Detect which cell encompasses the target text, then output its (X, Y) center coordinate. 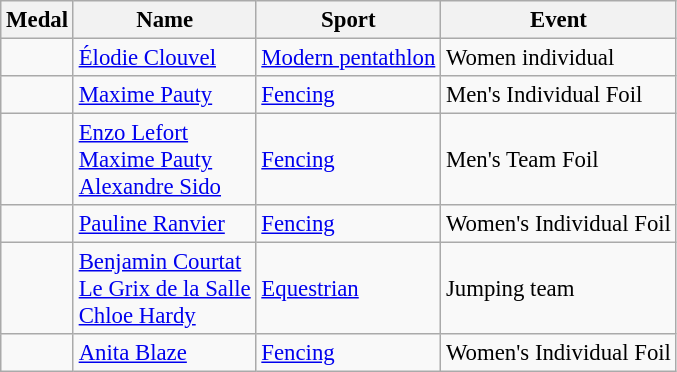
Modern pentathlon (348, 58)
Élodie Clouvel (164, 58)
Men's Individual Foil (559, 95)
Maxime Pauty (164, 95)
Benjamin CourtatLe Grix de la SalleChloe Hardy (164, 289)
Name (164, 20)
Anita Blaze (164, 353)
Pauline Ranvier (164, 224)
Event (559, 20)
Sport (348, 20)
Equestrian (348, 289)
Women individual (559, 58)
Medal (38, 20)
Enzo LefortMaxime PautyAlexandre Sido (164, 160)
Jumping team (559, 289)
Men's Team Foil (559, 160)
